Identify which cell holds the provided text, then report its (x, y) central coordinate. 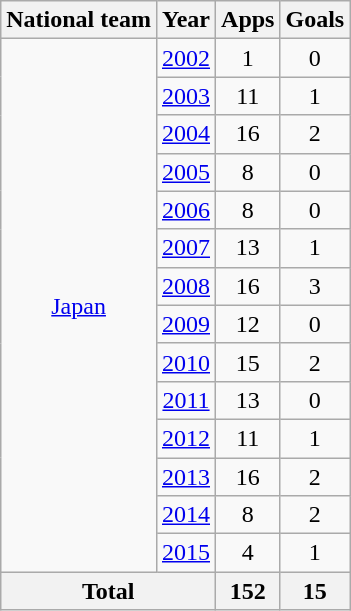
2004 (186, 134)
2007 (186, 248)
Year (186, 20)
12 (248, 324)
2006 (186, 210)
2014 (186, 515)
Goals (315, 20)
152 (248, 591)
2008 (186, 286)
Apps (248, 20)
2002 (186, 58)
2013 (186, 477)
2012 (186, 438)
Total (108, 591)
2009 (186, 324)
4 (248, 553)
2015 (186, 553)
Japan (79, 306)
2005 (186, 172)
2010 (186, 362)
National team (79, 20)
2011 (186, 400)
2003 (186, 96)
3 (315, 286)
